Extract the [x, y] coordinate from the center of the cell holding the provided text.  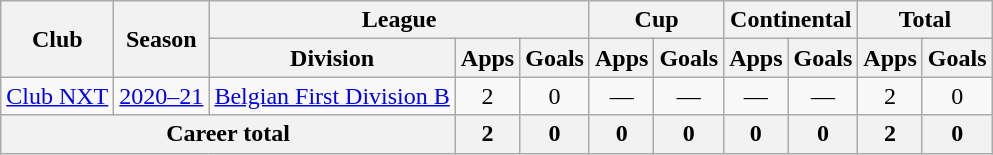
2020–21 [162, 96]
Career total [228, 134]
Club NXT [58, 96]
Division [332, 58]
League [400, 20]
Continental [791, 20]
Total [925, 20]
Belgian First Division B [332, 96]
Club [58, 39]
Cup [656, 20]
Season [162, 39]
